For the text-containing cell, return its midpoint in [x, y] coordinate format. 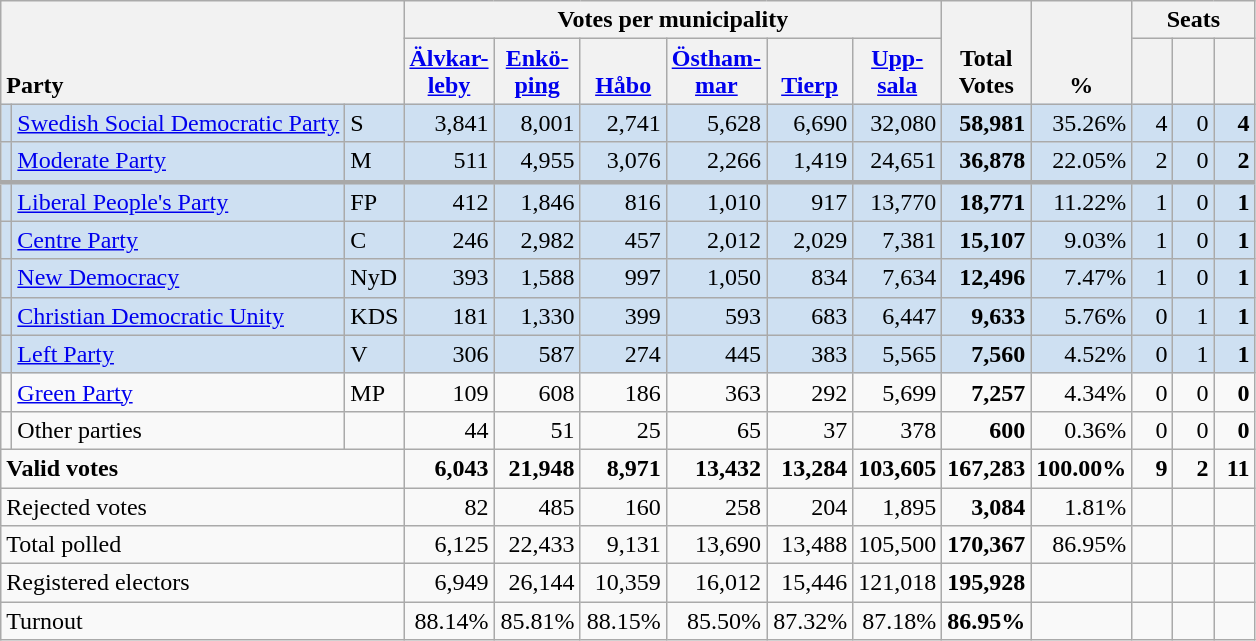
Enkö- ping [537, 72]
258 [716, 507]
593 [716, 316]
% [1082, 52]
M [374, 162]
18,771 [986, 202]
35.26% [1082, 123]
Rejected votes [202, 507]
383 [810, 354]
88.14% [449, 621]
Total polled [202, 545]
51 [537, 430]
186 [623, 392]
Christian Democratic Unity [178, 316]
587 [537, 354]
Registered electors [202, 583]
6,690 [810, 123]
5,699 [898, 392]
15,107 [986, 240]
2,012 [716, 240]
997 [623, 278]
7,381 [898, 240]
7,634 [898, 278]
87.18% [898, 621]
Party [202, 52]
S [374, 123]
Liberal People's Party [178, 202]
8,001 [537, 123]
393 [449, 278]
1.81% [1082, 507]
New Democracy [178, 278]
378 [898, 430]
121,018 [898, 583]
160 [623, 507]
3,084 [986, 507]
13,770 [898, 202]
204 [810, 507]
485 [537, 507]
1,330 [537, 316]
Valid votes [202, 468]
5.76% [1082, 316]
21,948 [537, 468]
FP [374, 202]
24,651 [898, 162]
C [374, 240]
2,266 [716, 162]
412 [449, 202]
Centre Party [178, 240]
13,432 [716, 468]
Östham- mar [716, 72]
9 [1152, 468]
6,949 [449, 583]
8,971 [623, 468]
246 [449, 240]
4.52% [1082, 354]
Älvkar- leby [449, 72]
5,565 [898, 354]
683 [810, 316]
105,500 [898, 545]
2,029 [810, 240]
13,488 [810, 545]
Tierp [810, 72]
167,283 [986, 468]
6,043 [449, 468]
16,012 [716, 583]
Left Party [178, 354]
Turnout [202, 621]
11 [1234, 468]
65 [716, 430]
MP [374, 392]
Håbo [623, 72]
15,446 [810, 583]
Upp- sala [898, 72]
NyD [374, 278]
195,928 [986, 583]
Seats [1194, 20]
600 [986, 430]
85.81% [537, 621]
85.50% [716, 621]
100.00% [1082, 468]
292 [810, 392]
306 [449, 354]
87.32% [810, 621]
Other parties [178, 430]
11.22% [1082, 202]
32,080 [898, 123]
3,841 [449, 123]
4,955 [537, 162]
363 [716, 392]
9,633 [986, 316]
KDS [374, 316]
2,982 [537, 240]
1,419 [810, 162]
816 [623, 202]
88.15% [623, 621]
22,433 [537, 545]
10,359 [623, 583]
58,981 [986, 123]
170,367 [986, 545]
9,131 [623, 545]
36,878 [986, 162]
103,605 [898, 468]
12,496 [986, 278]
274 [623, 354]
3,076 [623, 162]
109 [449, 392]
82 [449, 507]
Green Party [178, 392]
1,050 [716, 278]
V [374, 354]
834 [810, 278]
1,846 [537, 202]
25 [623, 430]
608 [537, 392]
5,628 [716, 123]
511 [449, 162]
Votes per municipality [673, 20]
7,560 [986, 354]
9.03% [1082, 240]
44 [449, 430]
2,741 [623, 123]
6,125 [449, 545]
22.05% [1082, 162]
457 [623, 240]
1,588 [537, 278]
4.34% [1082, 392]
Total Votes [986, 52]
37 [810, 430]
13,284 [810, 468]
181 [449, 316]
399 [623, 316]
1,895 [898, 507]
6,447 [898, 316]
917 [810, 202]
Swedish Social Democratic Party [178, 123]
26,144 [537, 583]
7,257 [986, 392]
0.36% [1082, 430]
Moderate Party [178, 162]
7.47% [1082, 278]
13,690 [716, 545]
1,010 [716, 202]
445 [716, 354]
